Find where the given text appears and provide that cell's center as (x, y) coordinate. 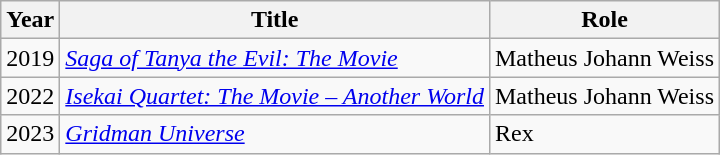
Rex (604, 134)
2022 (30, 96)
Saga of Tanya the Evil: The Movie (275, 58)
Isekai Quartet: The Movie – Another World (275, 96)
2019 (30, 58)
Title (275, 20)
Year (30, 20)
Role (604, 20)
Gridman Universe (275, 134)
2023 (30, 134)
